Identify which cell holds the provided text, then report its [x, y] central coordinate. 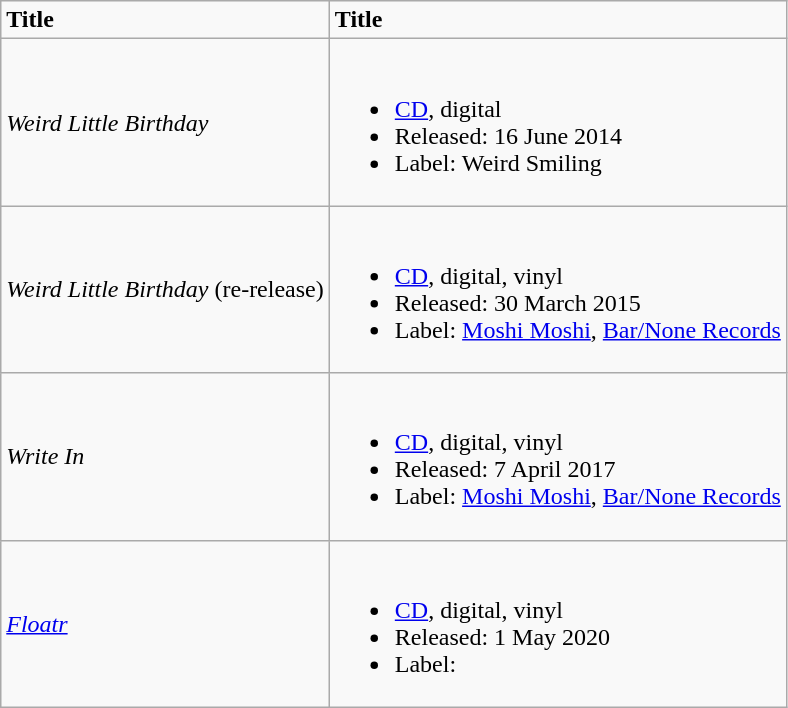
Weird Little Birthday [166, 122]
CD, digital, vinylReleased: 7 April 2017Label: Moshi Moshi, Bar/None Records [558, 456]
Floatr [166, 624]
CD, digital, vinylReleased: 1 May 2020Label: [558, 624]
CD, digital, vinylReleased: 30 March 2015Label: Moshi Moshi, Bar/None Records [558, 290]
Write In [166, 456]
Weird Little Birthday (re-release) [166, 290]
CD, digitalReleased: 16 June 2014Label: Weird Smiling [558, 122]
